For the text-containing cell, return its midpoint in [x, y] coordinate format. 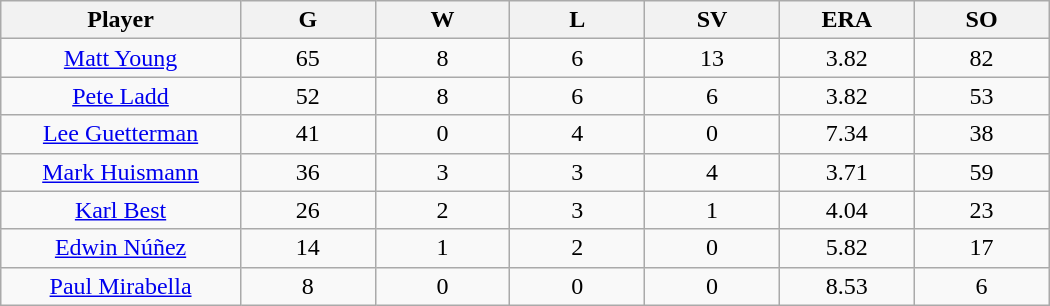
7.34 [846, 134]
W [442, 20]
SO [982, 20]
Lee Guetterman [121, 134]
13 [712, 58]
Edwin Núñez [121, 248]
14 [308, 248]
8.53 [846, 286]
4.04 [846, 210]
53 [982, 96]
65 [308, 58]
Matt Young [121, 58]
26 [308, 210]
52 [308, 96]
Mark Huismann [121, 172]
59 [982, 172]
3.71 [846, 172]
38 [982, 134]
L [578, 20]
82 [982, 58]
SV [712, 20]
Karl Best [121, 210]
36 [308, 172]
23 [982, 210]
Paul Mirabella [121, 286]
5.82 [846, 248]
17 [982, 248]
ERA [846, 20]
Player [121, 20]
41 [308, 134]
Pete Ladd [121, 96]
G [308, 20]
